Provide the (x, y) coordinate of the cell's center where the given text is located.  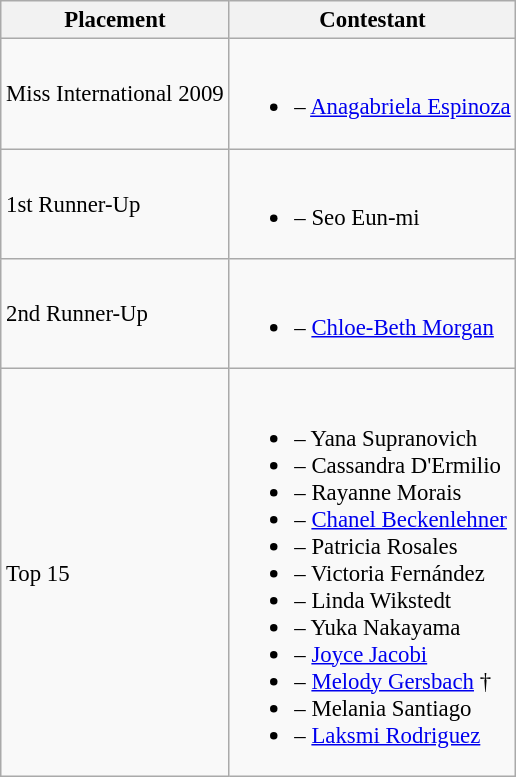
2nd Runner-Up (115, 314)
– Seo Eun-mi (372, 204)
Miss International 2009 (115, 94)
– Anagabriela Espinoza (372, 94)
Top 15 (115, 572)
– Chloe-Beth Morgan (372, 314)
Placement (115, 20)
1st Runner-Up (115, 204)
Contestant (372, 20)
